From the cell containing the given text, extract its center point as (x, y) coordinate. 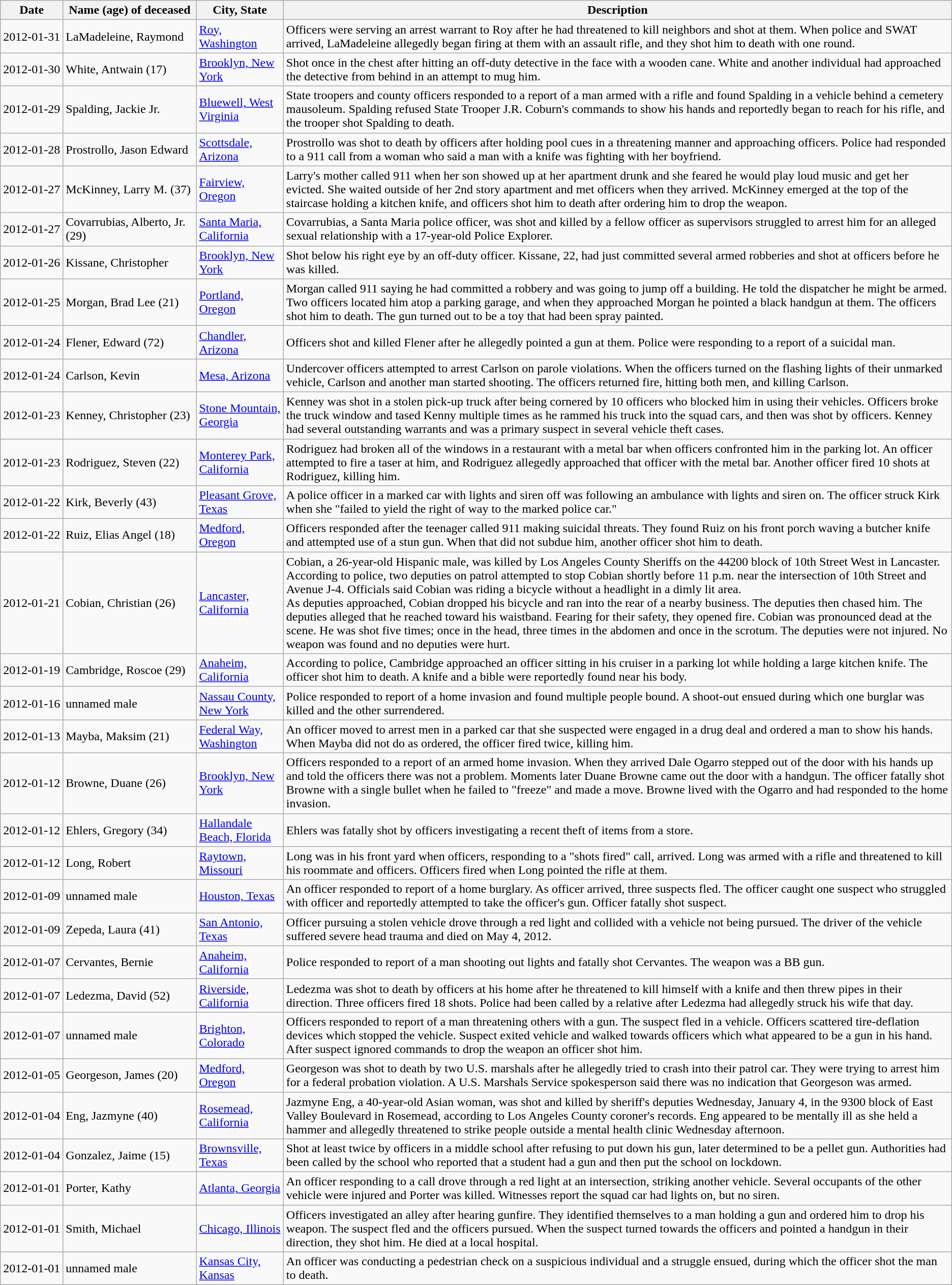
Rodriguez, Steven (22) (130, 462)
Ehlers, Gregory (34) (130, 830)
Mesa, Arizona (240, 375)
Prostrollo, Jason Edward (130, 150)
White, Antwain (17) (130, 69)
Cobian, Christian (26) (130, 603)
2012-01-30 (32, 69)
2012-01-26 (32, 262)
Zepeda, Laura (41) (130, 929)
2012-01-19 (32, 670)
Ruiz, Elias Angel (18) (130, 535)
Kissane, Christopher (130, 262)
Smith, Michael (130, 1229)
Kenney, Christopher (23) (130, 415)
Kirk, Beverly (43) (130, 503)
Santa Maria, California (240, 229)
Browne, Duane (26) (130, 783)
Spalding, Jackie Jr. (130, 109)
2012-01-16 (32, 703)
Hallandale Beach, Florida (240, 830)
Kansas City, Kansas (240, 1269)
McKinney, Larry M. (37) (130, 189)
Chicago, Illinois (240, 1229)
Scottsdale, Arizona (240, 150)
2012-01-05 (32, 1075)
Covarrubias, Alberto, Jr. (29) (130, 229)
Rosemead, California (240, 1115)
An officer was conducting a pedestrian check on a suspicious individual and a struggle ensued, during which the officer shot the man to death. (617, 1269)
Cervantes, Bernie (130, 962)
Raytown, Missouri (240, 863)
Cambridge, Roscoe (29) (130, 670)
Ehlers was fatally shot by officers investigating a recent theft of items from a store. (617, 830)
2012-01-13 (32, 737)
Gonzalez, Jaime (15) (130, 1156)
Brownsville, Texas (240, 1156)
Brighton, Colorado (240, 1035)
Chandler, Arizona (240, 342)
Flener, Edward (72) (130, 342)
Date (32, 10)
Pleasant Grove, Texas (240, 503)
Police responded to report of a man shooting out lights and fatally shot Cervantes. The weapon was a BB gun. (617, 962)
Roy, Washington (240, 37)
Atlanta, Georgia (240, 1188)
Federal Way, Washington (240, 737)
2012-01-28 (32, 150)
2012‑01‑31 (32, 37)
Shot below his right eye by an off-duty officer. Kissane, 22, had just committed several armed robberies and shot at officers before he was killed. (617, 262)
Officers shot and killed Flener after he allegedly pointed a gun at them. Police were responding to a report of a suicidal man. (617, 342)
Nassau County, New York (240, 703)
Name (age) of deceased (130, 10)
Stone Mountain, Georgia (240, 415)
Long, Robert (130, 863)
2012-01-29 (32, 109)
Ledezma, David (52) (130, 995)
Description (617, 10)
Fairview, Oregon (240, 189)
Carlson, Kevin (130, 375)
San Antonio, Texas (240, 929)
Lancaster, California (240, 603)
Riverside, California (240, 995)
LaMadeleine, Raymond (130, 37)
Mayba, Maksim (21) (130, 737)
Portland, Oregon (240, 302)
Eng, Jazmyne (40) (130, 1115)
Morgan, Brad Lee (21) (130, 302)
Georgeson, James (20) (130, 1075)
City, State (240, 10)
2012-01-25 (32, 302)
2012-01-21 (32, 603)
Porter, Kathy (130, 1188)
Bluewell, West Virginia (240, 109)
Monterey Park, California (240, 462)
Houston, Texas (240, 896)
